Search for the cell housing the specified text and yield its (x, y) center coordinate. 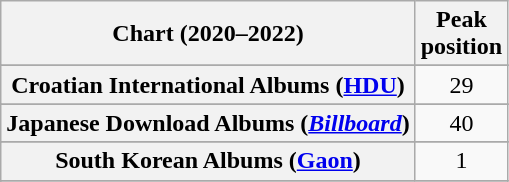
Peakposition (461, 34)
40 (461, 123)
29 (461, 85)
1 (461, 161)
Croatian International Albums (HDU) (208, 85)
Japanese Download Albums (Billboard) (208, 123)
Chart (2020–2022) (208, 34)
South Korean Albums (Gaon) (208, 161)
